Extract the [X, Y] coordinate from the center of the cell holding the provided text.  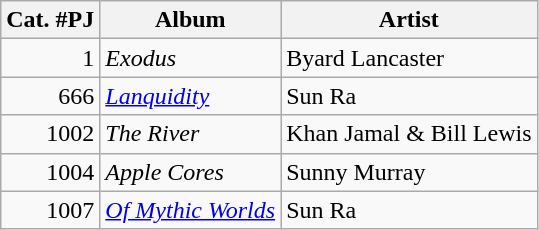
666 [50, 96]
Exodus [190, 58]
Cat. #PJ [50, 20]
1 [50, 58]
Sunny Murray [409, 172]
1007 [50, 210]
Artist [409, 20]
Of Mythic Worlds [190, 210]
The River [190, 134]
1004 [50, 172]
Album [190, 20]
1002 [50, 134]
Apple Cores [190, 172]
Khan Jamal & Bill Lewis [409, 134]
Byard Lancaster [409, 58]
Lanquidity [190, 96]
